Identify which cell holds the provided text, then report its [X, Y] central coordinate. 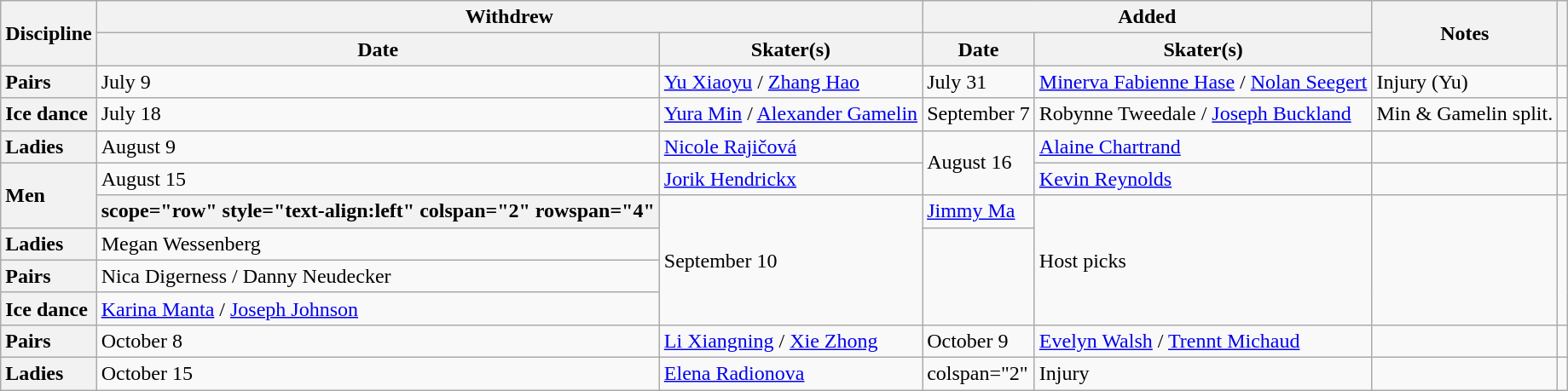
August 9 [378, 147]
Injury [1203, 373]
Jimmy Ma [979, 211]
Added [1148, 17]
Elena Radionova [790, 373]
Men [49, 195]
July 9 [378, 82]
September 7 [979, 114]
Nicole Rajičová [790, 147]
Discipline [49, 33]
July 31 [979, 82]
Host picks [1203, 260]
Nica Digerness / Danny Neudecker [378, 276]
August 15 [378, 179]
September 10 [790, 260]
Yu Xiaoyu / Zhang Hao [790, 82]
Kevin Reynolds [1203, 179]
Yura Min / Alexander Gamelin [790, 114]
Alaine Chartrand [1203, 147]
Evelyn Walsh / Trennt Michaud [1203, 341]
Karina Manta / Joseph Johnson [378, 308]
Notes [1465, 33]
October 8 [378, 341]
Robynne Tweedale / Joseph Buckland [1203, 114]
Jorik Hendrickx [790, 179]
October 9 [979, 341]
colspan="2" [979, 373]
Megan Wessenberg [378, 244]
Withdrew [509, 17]
Injury (Yu) [1465, 82]
July 18 [378, 114]
October 15 [378, 373]
Li Xiangning / Xie Zhong [790, 341]
scope="row" style="text-align:left" colspan="2" rowspan="4" [378, 211]
August 16 [979, 163]
Min & Gamelin split. [1465, 114]
Minerva Fabienne Hase / Nolan Seegert [1203, 82]
